For the text-containing cell, return its midpoint in (x, y) coordinate format. 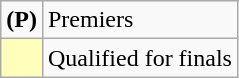
(P) (22, 20)
Qualified for finals (140, 58)
Premiers (140, 20)
